From the cell containing the given text, extract its center point as (x, y) coordinate. 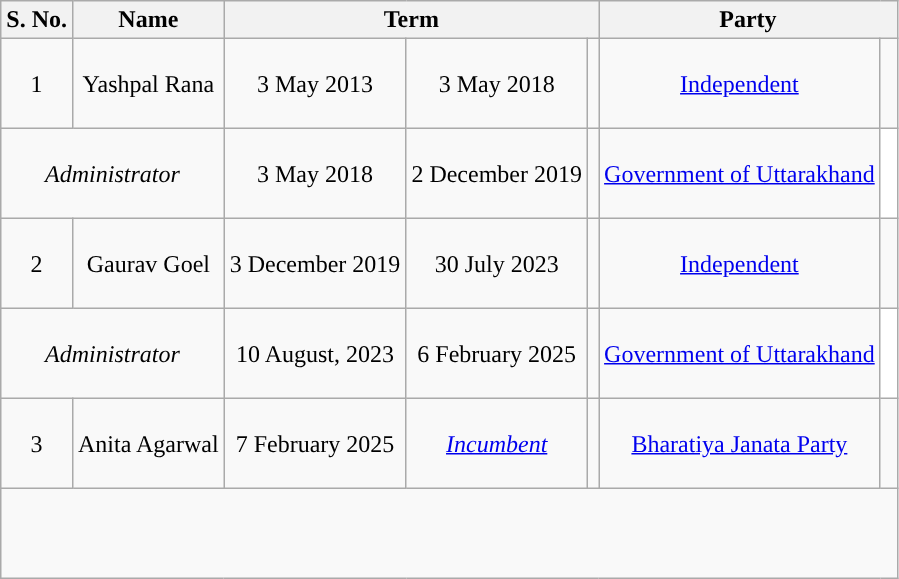
Party (748, 20)
Incumbent (497, 444)
Name (148, 20)
10 August, 2023 (315, 354)
3 (37, 444)
Yashpal Rana (148, 84)
Bharatiya Janata Party (740, 444)
S. No. (37, 20)
Term (411, 20)
30 July 2023 (497, 264)
Anita Agarwal (148, 444)
7 February 2025 (315, 444)
6 February 2025 (497, 354)
2 (37, 264)
3 May 2013 (315, 84)
3 December 2019 (315, 264)
Gaurav Goel (148, 264)
1 (37, 84)
2 December 2019 (497, 174)
